Scan for the cell matching the given text and deliver its (X, Y) coordinate at center. 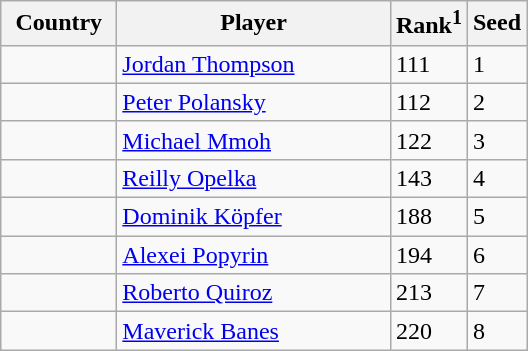
5 (496, 217)
8 (496, 331)
4 (496, 178)
Jordan Thompson (254, 64)
Alexei Popyrin (254, 255)
3 (496, 140)
2 (496, 102)
143 (428, 178)
Dominik Köpfer (254, 217)
Seed (496, 24)
194 (428, 255)
Michael Mmoh (254, 140)
Reilly Opelka (254, 178)
6 (496, 255)
111 (428, 64)
220 (428, 331)
Peter Polansky (254, 102)
122 (428, 140)
112 (428, 102)
188 (428, 217)
Player (254, 24)
Maverick Banes (254, 331)
Roberto Quiroz (254, 293)
7 (496, 293)
Rank1 (428, 24)
Country (59, 24)
213 (428, 293)
1 (496, 64)
